Detect which cell encompasses the target text, then output its [x, y] center coordinate. 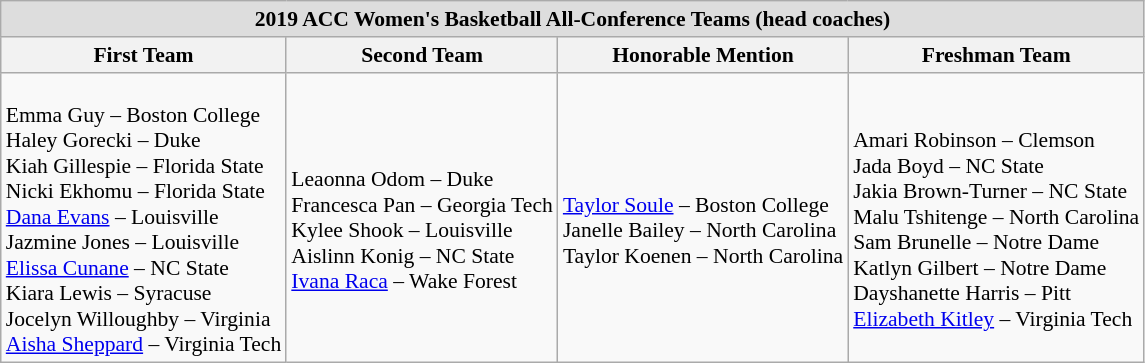
Freshman Team [996, 55]
Leaonna Odom – Duke Francesca Pan – Georgia Tech Kylee Shook – Louisville Aislinn Konig – NC State Ivana Raca – Wake Forest [422, 218]
Second Team [422, 55]
2019 ACC Women's Basketball All-Conference Teams (head coaches) [572, 19]
Honorable Mention [703, 55]
Taylor Soule – Boston College Janelle Bailey – North Carolina Taylor Koenen – North Carolina [703, 218]
First Team [144, 55]
